Detect which cell encompasses the target text, then output its [x, y] center coordinate. 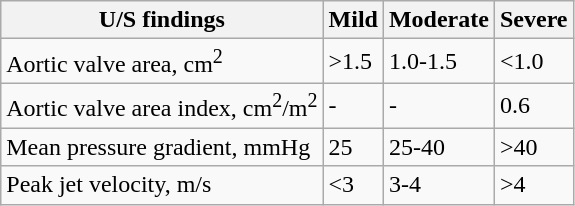
1.0-1.5 [438, 62]
U/S findings [162, 20]
Mean pressure gradient, mmHg [162, 147]
25-40 [438, 147]
3-4 [438, 185]
Peak jet velocity, m/s [162, 185]
Moderate [438, 20]
<1.0 [534, 62]
<3 [353, 185]
>40 [534, 147]
Aortic valve area index, cm2/m2 [162, 106]
25 [353, 147]
Aortic valve area, cm2 [162, 62]
0.6 [534, 106]
Severe [534, 20]
Mild [353, 20]
>1.5 [353, 62]
>4 [534, 185]
